Output the [x, y] coordinate of the center of the cell containing the given text.  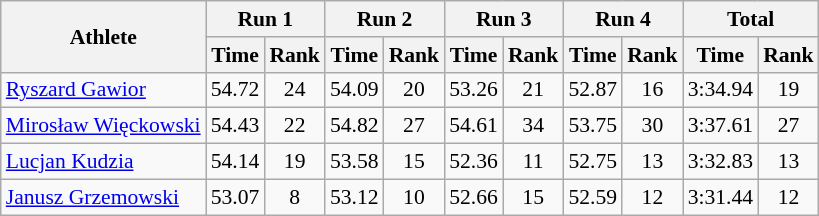
Lucjan Kudzia [104, 162]
Mirosław Więckowski [104, 126]
54.14 [236, 162]
24 [294, 90]
11 [534, 162]
Run 2 [384, 19]
8 [294, 197]
16 [652, 90]
54.72 [236, 90]
Total [751, 19]
53.26 [474, 90]
3:34.94 [720, 90]
34 [534, 126]
54.61 [474, 126]
3:37.61 [720, 126]
30 [652, 126]
52.59 [592, 197]
20 [414, 90]
Run 4 [622, 19]
52.66 [474, 197]
3:31.44 [720, 197]
22 [294, 126]
Athlete [104, 36]
53.07 [236, 197]
21 [534, 90]
52.36 [474, 162]
54.82 [354, 126]
Janusz Grzemowski [104, 197]
10 [414, 197]
54.43 [236, 126]
53.58 [354, 162]
Ryszard Gawior [104, 90]
53.12 [354, 197]
54.09 [354, 90]
52.87 [592, 90]
Run 1 [266, 19]
53.75 [592, 126]
Run 3 [504, 19]
52.75 [592, 162]
3:32.83 [720, 162]
